Search for the cell housing the specified text and yield its [x, y] center coordinate. 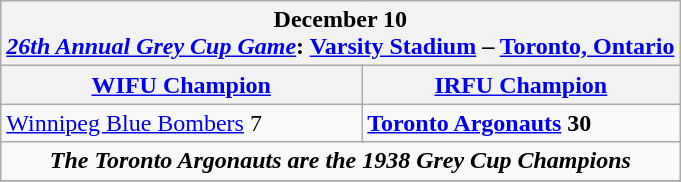
IRFU Champion [521, 85]
Toronto Argonauts 30 [521, 123]
December 1026th Annual Grey Cup Game: Varsity Stadium – Toronto, Ontario [340, 34]
Winnipeg Blue Bombers 7 [182, 123]
The Toronto Argonauts are the 1938 Grey Cup Champions [340, 161]
WIFU Champion [182, 85]
